Scan for the cell matching the given text and deliver its (x, y) coordinate at center. 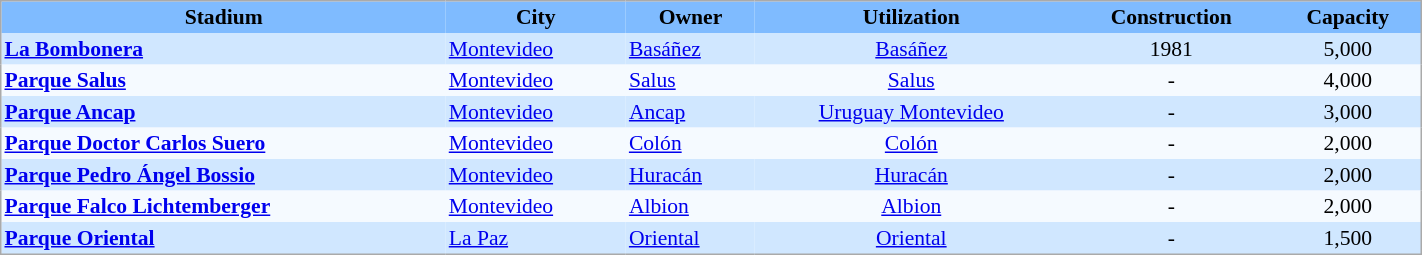
Stadium (224, 17)
Parque Pedro Ángel Bossio (224, 175)
Owner (690, 17)
Parque Falco Lichtemberger (224, 206)
Construction (1171, 17)
Parque Ancap (224, 112)
1981 (1171, 49)
Uruguay Montevideo (911, 112)
Ancap (690, 112)
La Paz (536, 238)
Parque Oriental (224, 238)
City (536, 17)
5,000 (1348, 49)
4,000 (1348, 80)
3,000 (1348, 112)
Parque Salus (224, 80)
Parque Doctor Carlos Suero (224, 144)
Capacity (1348, 17)
Utilization (911, 17)
1,500 (1348, 238)
La Bombonera (224, 49)
